Pinpoint the cell where the given text exists, returning its (X, Y) midpoint coordinate. 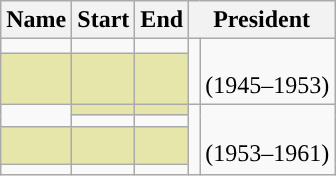
President (262, 20)
(1945–1953) (268, 72)
End (162, 20)
(1953–1961) (268, 140)
Start (104, 20)
Name (36, 20)
